From the cell containing the given text, extract its center point as (X, Y) coordinate. 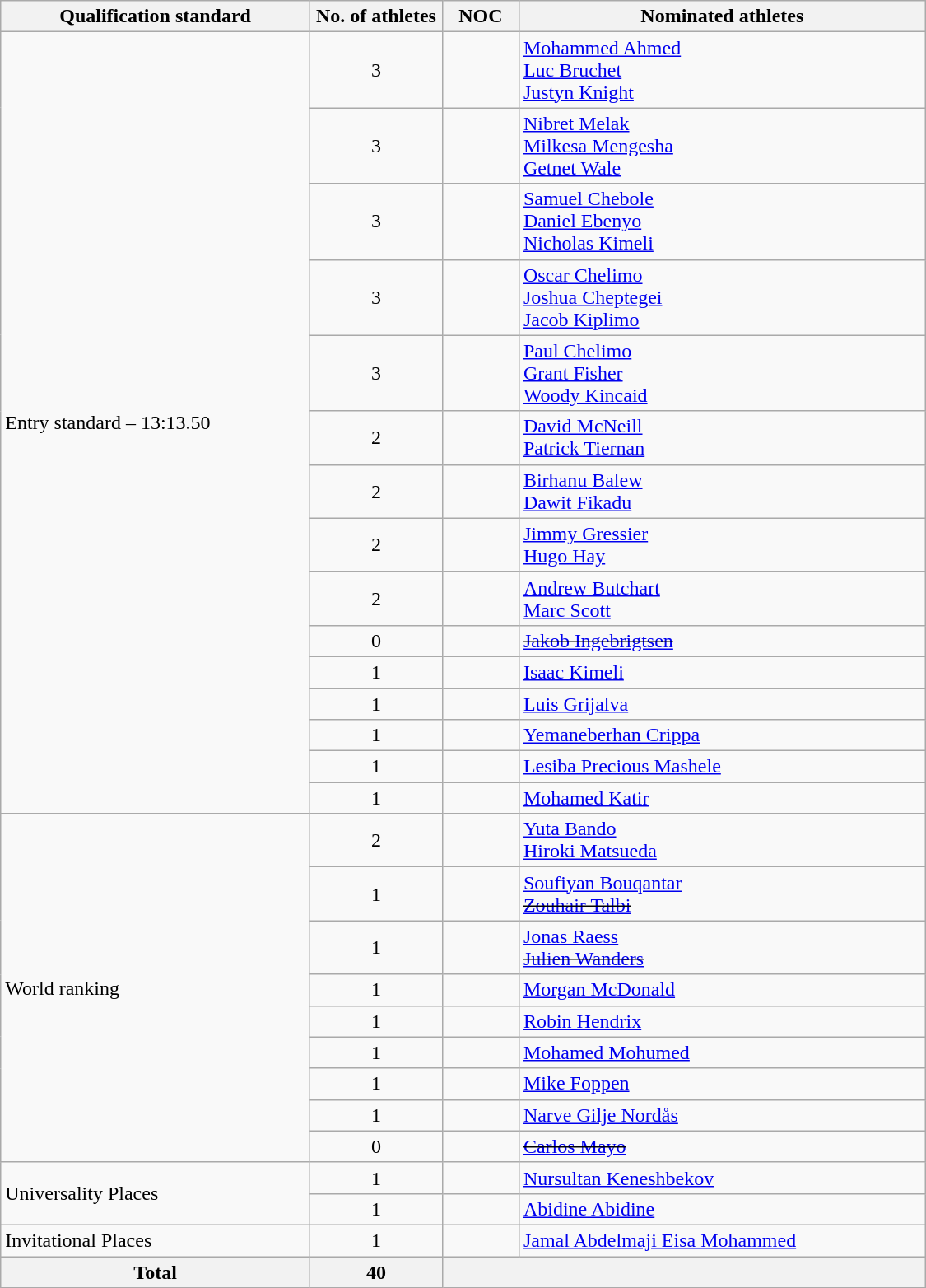
Mike Foppen (722, 1084)
Nursultan Keneshbekov (722, 1178)
Mohamed Mohumed (722, 1052)
Birhanu BalewDawit Fikadu (722, 491)
Andrew ButchartMarc Scott (722, 598)
Narve Gilje Nordås (722, 1115)
Universality Places (156, 1193)
40 (375, 1272)
Qualification standard (156, 16)
Invitational Places (156, 1240)
Soufiyan BouqantarZouhair Talbi (722, 894)
Yemaneberhan Crippa (722, 735)
No. of athletes (375, 16)
Luis Grijalva (722, 704)
Oscar ChelimoJoshua CheptegeiJacob Kiplimo (722, 297)
Total (156, 1272)
David McNeillPatrick Tiernan (722, 438)
Mohamed Katir (722, 798)
World ranking (156, 988)
Jamal Abdelmaji Eisa Mohammed (722, 1240)
Robin Hendrix (722, 1021)
Entry standard – 13:13.50 (156, 423)
Jonas RaessJulien Wanders (722, 947)
Nibret MelakMilkesa MengeshaGetnet Wale (722, 146)
Morgan McDonald (722, 990)
Abidine Abidine (722, 1209)
Paul ChelimoGrant FisherWoody Kincaid (722, 373)
Carlos Mayo (722, 1146)
Yuta BandoHiroki Matsueda (722, 840)
Isaac Kimeli (722, 672)
Lesiba Precious Mashele (722, 767)
Mohammed AhmedLuc BruchetJustyn Knight (722, 70)
Jakob Ingebrigtsen (722, 641)
NOC (481, 16)
Samuel CheboleDaniel EbenyoNicholas Kimeli (722, 222)
Nominated athletes (722, 16)
Jimmy GressierHugo Hay (722, 545)
